From the cell containing the given text, extract its center point as (X, Y) coordinate. 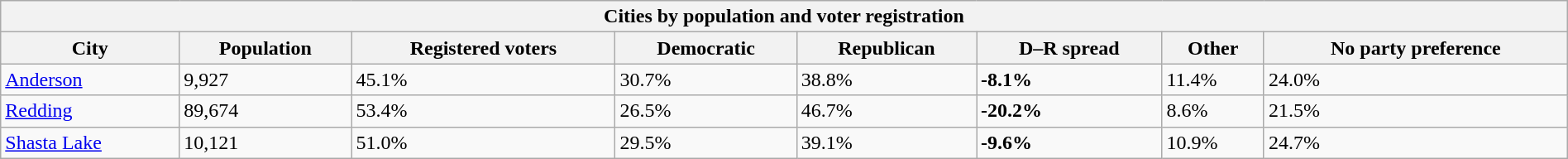
Republican (887, 48)
City (90, 48)
D–R spread (1069, 48)
Anderson (90, 79)
24.7% (1416, 142)
26.5% (706, 111)
-20.2% (1069, 111)
-8.1% (1069, 79)
Population (265, 48)
51.0% (483, 142)
8.6% (1213, 111)
53.4% (483, 111)
45.1% (483, 79)
Cities by population and voter registration (784, 17)
No party preference (1416, 48)
9,927 (265, 79)
89,674 (265, 111)
24.0% (1416, 79)
30.7% (706, 79)
Registered voters (483, 48)
10.9% (1213, 142)
Redding (90, 111)
39.1% (887, 142)
21.5% (1416, 111)
29.5% (706, 142)
Shasta Lake (90, 142)
Democratic (706, 48)
Other (1213, 48)
11.4% (1213, 79)
46.7% (887, 111)
38.8% (887, 79)
-9.6% (1069, 142)
10,121 (265, 142)
